From the cell containing the given text, extract its center point as (x, y) coordinate. 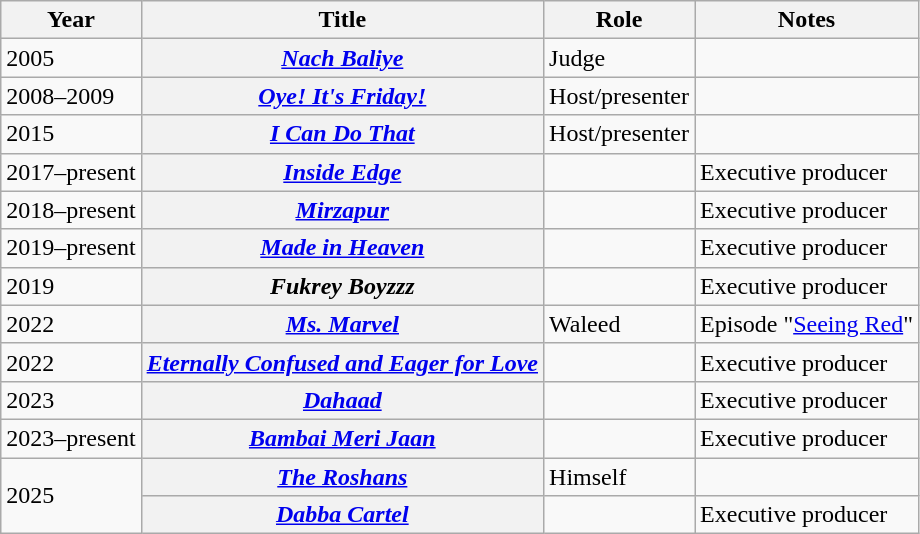
Fukrey Boyzzz (342, 286)
Episode "Seeing Red" (807, 324)
Dabba Cartel (342, 515)
Nach Baliye (342, 58)
2005 (71, 58)
I Can Do That (342, 134)
Bambai Meri Jaan (342, 438)
Made in Heaven (342, 248)
2019 (71, 286)
Role (620, 20)
Mirzapur (342, 210)
Title (342, 20)
Oye! It's Friday! (342, 96)
2023–present (71, 438)
Judge (620, 58)
The Roshans (342, 477)
Eternally Confused and Eager for Love (342, 362)
2023 (71, 400)
Year (71, 20)
2017–present (71, 172)
2008–2009 (71, 96)
Ms. Marvel (342, 324)
Notes (807, 20)
2025 (71, 496)
2019–present (71, 248)
Himself (620, 477)
2018–present (71, 210)
Dahaad (342, 400)
Inside Edge (342, 172)
2015 (71, 134)
Waleed (620, 324)
